Provide the (X, Y) coordinate of the cell's center where the given text is located.  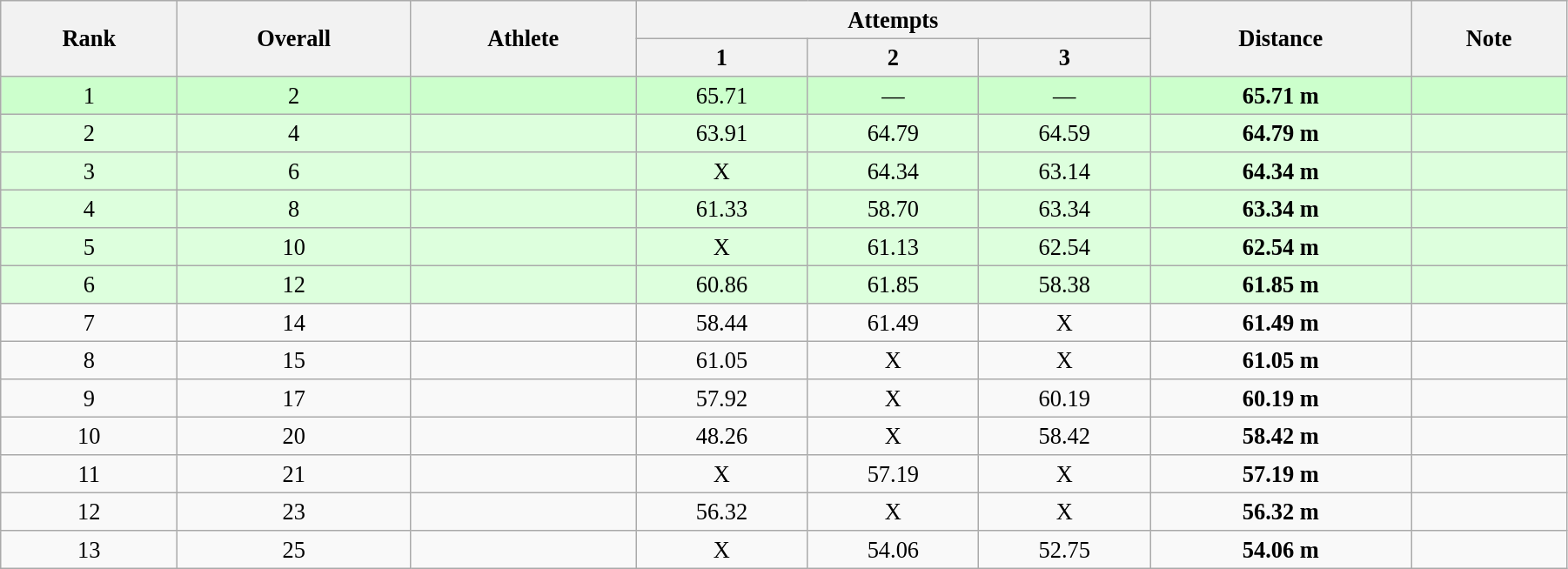
Athlete (522, 38)
Note (1490, 38)
48.26 (722, 436)
56.32 m (1281, 512)
61.33 (722, 209)
Attempts (893, 19)
61.49 (893, 323)
63.91 (722, 133)
64.34 m (1281, 171)
21 (294, 474)
13 (89, 550)
57.92 (722, 398)
58.42 (1065, 436)
62.54 (1065, 247)
54.06 m (1281, 550)
61.49 m (1281, 323)
58.42 m (1281, 436)
61.05 m (1281, 360)
Overall (294, 38)
52.75 (1065, 550)
14 (294, 323)
65.71 (722, 95)
65.71 m (1281, 95)
56.32 (722, 512)
9 (89, 398)
64.79 (893, 133)
Distance (1281, 38)
Rank (89, 38)
64.34 (893, 171)
63.14 (1065, 171)
54.06 (893, 550)
57.19 m (1281, 474)
7 (89, 323)
60.19 (1065, 398)
58.44 (722, 323)
5 (89, 247)
58.38 (1065, 284)
20 (294, 436)
63.34 (1065, 209)
64.79 m (1281, 133)
64.59 (1065, 133)
63.34 m (1281, 209)
61.85 m (1281, 284)
58.70 (893, 209)
15 (294, 360)
25 (294, 550)
57.19 (893, 474)
61.85 (893, 284)
60.86 (722, 284)
62.54 m (1281, 247)
11 (89, 474)
61.13 (893, 247)
61.05 (722, 360)
17 (294, 398)
60.19 m (1281, 398)
23 (294, 512)
